Detect which cell encompasses the target text, then output its [x, y] center coordinate. 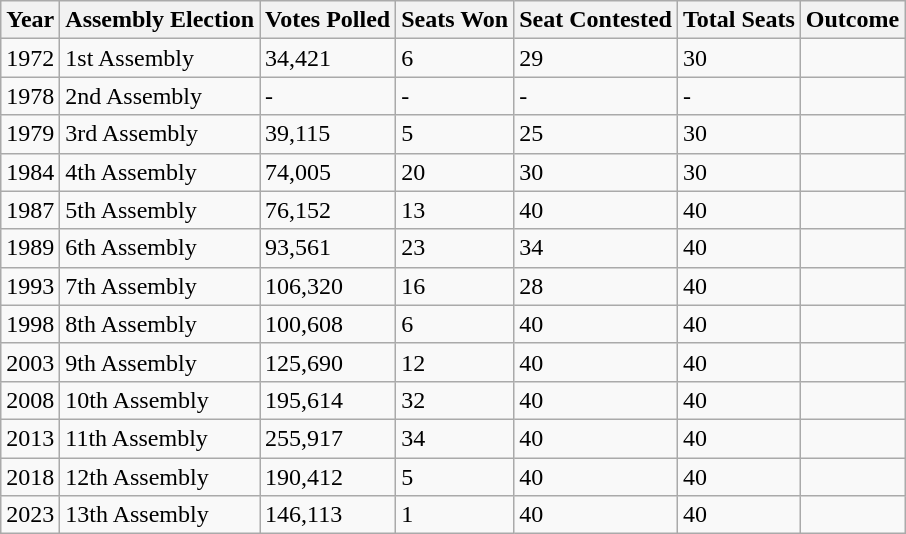
34,421 [328, 58]
255,917 [328, 438]
16 [455, 286]
1972 [30, 58]
1987 [30, 210]
125,690 [328, 362]
Assembly Election [160, 20]
146,113 [328, 515]
Outcome [852, 20]
25 [596, 134]
2003 [30, 362]
12th Assembly [160, 477]
74,005 [328, 172]
100,608 [328, 324]
23 [455, 248]
32 [455, 400]
2nd Assembly [160, 96]
11th Assembly [160, 438]
9th Assembly [160, 362]
8th Assembly [160, 324]
1984 [30, 172]
20 [455, 172]
6th Assembly [160, 248]
Total Seats [738, 20]
13th Assembly [160, 515]
Seats Won [455, 20]
29 [596, 58]
1978 [30, 96]
1989 [30, 248]
106,320 [328, 286]
3rd Assembly [160, 134]
10th Assembly [160, 400]
1 [455, 515]
2008 [30, 400]
190,412 [328, 477]
195,614 [328, 400]
1st Assembly [160, 58]
5th Assembly [160, 210]
1979 [30, 134]
1998 [30, 324]
2018 [30, 477]
Seat Contested [596, 20]
1993 [30, 286]
39,115 [328, 134]
Year [30, 20]
93,561 [328, 248]
12 [455, 362]
7th Assembly [160, 286]
76,152 [328, 210]
4th Assembly [160, 172]
13 [455, 210]
2023 [30, 515]
Votes Polled [328, 20]
28 [596, 286]
2013 [30, 438]
